Return [X, Y] of the center of cell containing provided text 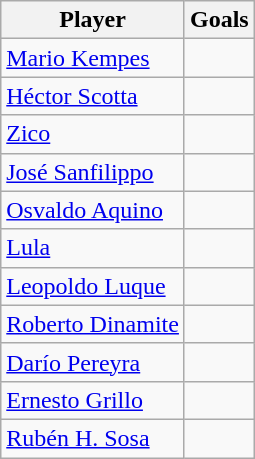
Mario Kempes [93, 58]
Héctor Scotta [93, 96]
Leopoldo Luque [93, 286]
Osvaldo Aquino [93, 210]
Roberto Dinamite [93, 324]
Lula [93, 248]
Darío Pereyra [93, 362]
Goals [219, 20]
Zico [93, 134]
Rubén H. Sosa [93, 438]
Player [93, 20]
Ernesto Grillo [93, 400]
José Sanfilippo [93, 172]
